Search for the cell housing the specified text and yield its (x, y) center coordinate. 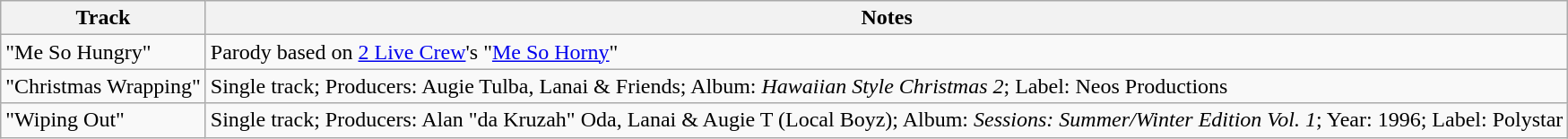
Single track; Producers: Augie Tulba, Lanai & Friends; Album: Hawaiian Style Christmas 2; Label: Neos Productions (887, 86)
"Wiping Out" (104, 120)
"Christmas Wrapping" (104, 86)
"Me So Hungry" (104, 52)
Track (104, 18)
Notes (887, 18)
Parody based on 2 Live Crew's "Me So Horny" (887, 52)
